Locate the cell with the specified text and output its (x, y) center coordinate. 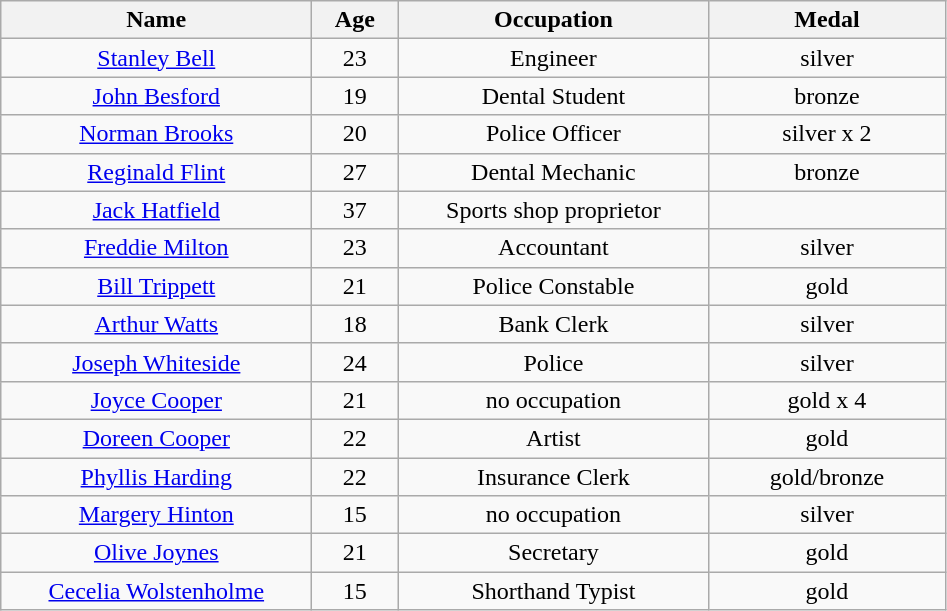
Secretary (554, 553)
Police Constable (554, 286)
Margery Hinton (156, 515)
20 (355, 134)
Bank Clerk (554, 324)
Police Officer (554, 134)
gold x 4 (827, 400)
Joseph Whiteside (156, 362)
Name (156, 20)
18 (355, 324)
Accountant (554, 248)
Joyce Cooper (156, 400)
Freddie Milton (156, 248)
Sports shop proprietor (554, 210)
Age (355, 20)
Insurance Clerk (554, 477)
Norman Brooks (156, 134)
Engineer (554, 58)
Doreen Cooper (156, 438)
Medal (827, 20)
Stanley Bell (156, 58)
John Besford (156, 96)
Occupation (554, 20)
Jack Hatfield (156, 210)
Shorthand Typist (554, 591)
Dental Mechanic (554, 172)
Police (554, 362)
gold/bronze (827, 477)
Artist (554, 438)
24 (355, 362)
37 (355, 210)
Olive Joynes (156, 553)
Phyllis Harding (156, 477)
silver x 2 (827, 134)
Dental Student (554, 96)
Bill Trippett (156, 286)
27 (355, 172)
Arthur Watts (156, 324)
Reginald Flint (156, 172)
19 (355, 96)
Cecelia Wolstenholme (156, 591)
